Search for the cell housing the specified text and yield its (x, y) center coordinate. 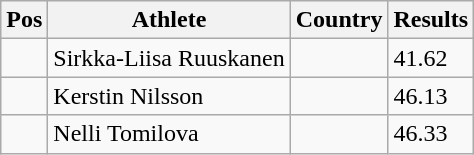
46.33 (431, 134)
Results (431, 20)
Country (339, 20)
Nelli Tomilova (169, 134)
Kerstin Nilsson (169, 96)
Pos (24, 20)
46.13 (431, 96)
Athlete (169, 20)
41.62 (431, 58)
Sirkka-Liisa Ruuskanen (169, 58)
